For the text-containing cell, return its midpoint in [x, y] coordinate format. 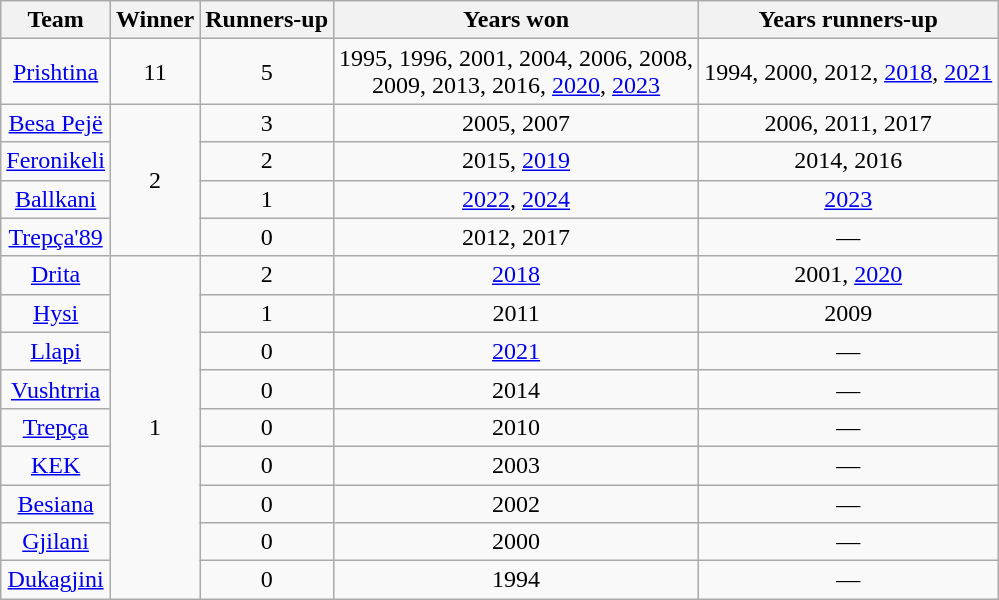
Dukagjini [56, 580]
Vushtrria [56, 389]
3 [267, 123]
2009 [848, 313]
Trepça [56, 427]
11 [154, 72]
2018 [516, 275]
Years won [516, 20]
1994, 2000, 2012, 2018, 2021 [848, 72]
2012, 2017 [516, 237]
1995, 1996, 2001, 2004, 2006, 2008,2009, 2013, 2016, 2020, 2023 [516, 72]
2005, 2007 [516, 123]
2001, 2020 [848, 275]
2002 [516, 503]
2022, 2024 [516, 199]
2023 [848, 199]
Years runners-up [848, 20]
Llapi [56, 351]
2014, 2016 [848, 161]
2015, 2019 [516, 161]
Team [56, 20]
Besa Pejë [56, 123]
5 [267, 72]
Trepça'89 [56, 237]
2000 [516, 542]
Besiana [56, 503]
Prishtina [56, 72]
KEK [56, 465]
2011 [516, 313]
Ballkani [56, 199]
2021 [516, 351]
Gjilani [56, 542]
1994 [516, 580]
Feronikeli [56, 161]
2014 [516, 389]
Hysi [56, 313]
Drita [56, 275]
Runners-up [267, 20]
Winner [154, 20]
2006, 2011, 2017 [848, 123]
2010 [516, 427]
2003 [516, 465]
